Return the (X, Y) coordinate for the center point of the cell that contains the specified text.  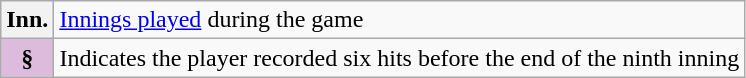
Innings played during the game (400, 20)
Inn. (28, 20)
Indicates the player recorded six hits before the end of the ninth inning (400, 58)
§ (28, 58)
